Capture the cell that displays the provided text and extract its (x, y) central coordinate. 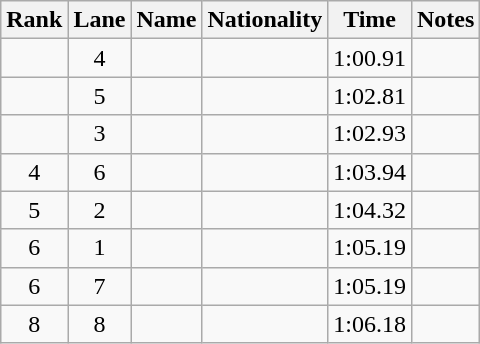
Time (370, 20)
Rank (34, 20)
Name (166, 20)
7 (100, 286)
1:06.18 (370, 324)
1 (100, 248)
1:00.91 (370, 58)
1:02.81 (370, 96)
Nationality (265, 20)
1:04.32 (370, 210)
Lane (100, 20)
2 (100, 210)
1:02.93 (370, 134)
Notes (445, 20)
1:03.94 (370, 172)
3 (100, 134)
